Determine the [x, y] coordinate at the center of the cell enclosing the given text.  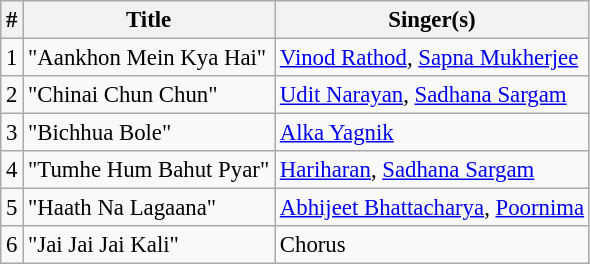
2 [12, 95]
"Tumhe Hum Bahut Pyar" [149, 170]
1 [12, 58]
"Haath Na Lagaana" [149, 208]
Vinod Rathod, Sapna Mukherjee [432, 58]
Abhijeet Bhattacharya, Poornima [432, 208]
6 [12, 245]
5 [12, 208]
"Aankhon Mein Kya Hai" [149, 58]
4 [12, 170]
"Chinai Chun Chun" [149, 95]
"Jai Jai Jai Kali" [149, 245]
Title [149, 20]
Chorus [432, 245]
Udit Narayan, Sadhana Sargam [432, 95]
"Bichhua Bole" [149, 133]
Hariharan, Sadhana Sargam [432, 170]
Singer(s) [432, 20]
# [12, 20]
Alka Yagnik [432, 133]
3 [12, 133]
